Return [X, Y] of the center of cell containing provided text 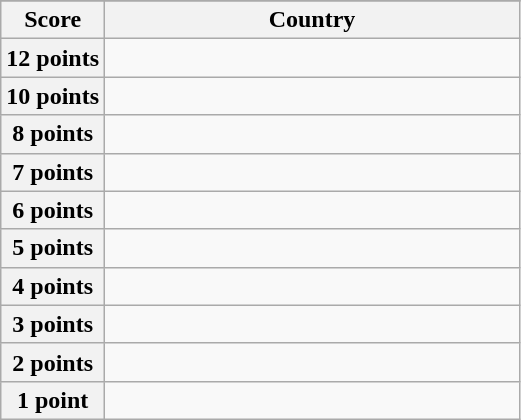
Score [53, 20]
5 points [53, 248]
12 points [53, 58]
6 points [53, 210]
2 points [53, 362]
1 point [53, 400]
7 points [53, 172]
8 points [53, 134]
3 points [53, 324]
4 points [53, 286]
Country [312, 20]
10 points [53, 96]
